From the cell containing the given text, extract its center point as [X, Y] coordinate. 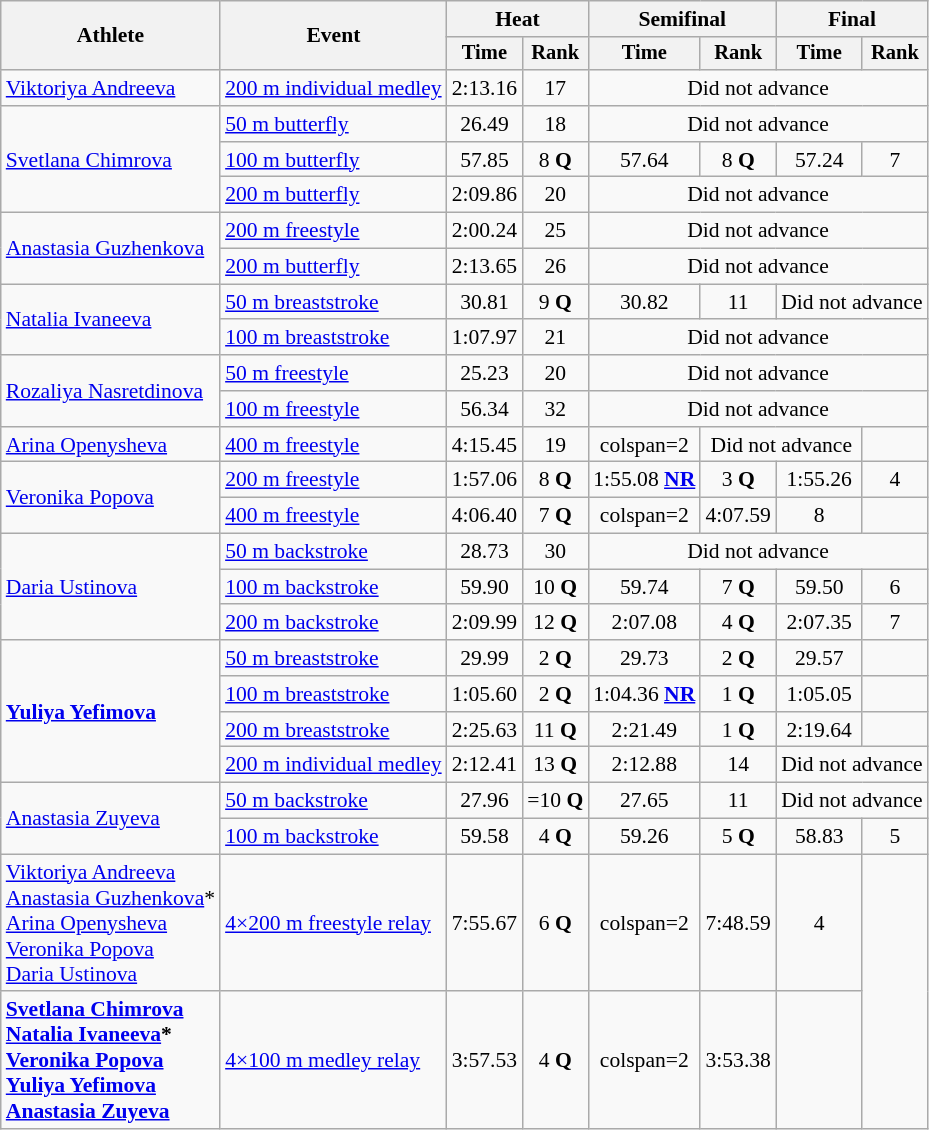
4×200 m freestyle relay [334, 923]
50 m freestyle [334, 373]
18 [555, 124]
4:06.40 [484, 516]
Event [334, 36]
2:00.24 [484, 231]
4×100 m medley relay [334, 1061]
29.57 [819, 658]
2:07.08 [644, 623]
25.23 [484, 373]
57.64 [644, 160]
59.74 [644, 587]
Viktoriya AndreevaAnastasia Guzhenkova*Arina OpenyshevaVeronika PopovaDaria Ustinova [110, 923]
Anastasia Zuyeva [110, 818]
59.90 [484, 587]
1:57.06 [484, 480]
5 [894, 837]
2:21.49 [644, 730]
100 m freestyle [334, 409]
30 [555, 552]
Arina Openysheva [110, 445]
Athlete [110, 36]
7:48.59 [738, 923]
8 [819, 516]
=10 Q [555, 801]
32 [555, 409]
2:12.88 [644, 765]
56.34 [484, 409]
2:09.99 [484, 623]
2:25.63 [484, 730]
Yuliya Yefimova [110, 711]
1:05.05 [819, 694]
29.99 [484, 658]
59.50 [819, 587]
14 [738, 765]
59.26 [644, 837]
Natalia Ivaneeva [110, 320]
59.58 [484, 837]
6 Q [555, 923]
Rozaliya Nasretdinova [110, 390]
25 [555, 231]
11 Q [555, 730]
2:19.64 [819, 730]
58.83 [819, 837]
Veronika Popova [110, 498]
3:57.53 [484, 1061]
200 m backstroke [334, 623]
30.82 [644, 302]
26 [555, 267]
30.81 [484, 302]
26.49 [484, 124]
29.73 [644, 658]
9 Q [555, 302]
19 [555, 445]
1:05.60 [484, 694]
1:55.08 NR [644, 480]
Daria Ustinova [110, 588]
Semifinal [682, 19]
Svetlana Chimrova [110, 160]
2:13.65 [484, 267]
Svetlana ChimrovaNatalia Ivaneeva*Veronika PopovaYuliya YefimovaAnastasia Zuyeva [110, 1061]
27.65 [644, 801]
Viktoriya Andreeva [110, 88]
10 Q [555, 587]
Heat [518, 19]
12 Q [555, 623]
1:55.26 [819, 480]
6 [894, 587]
50 m butterfly [334, 124]
4:07.59 [738, 516]
27.96 [484, 801]
2:13.16 [484, 88]
5 Q [738, 837]
2:09.86 [484, 195]
1:04.36 NR [644, 694]
57.24 [819, 160]
3 Q [738, 480]
200 m breaststroke [334, 730]
28.73 [484, 552]
4:15.45 [484, 445]
1:07.97 [484, 338]
21 [555, 338]
Final [852, 19]
3:53.38 [738, 1061]
17 [555, 88]
2:07.35 [819, 623]
7:55.67 [484, 923]
13 Q [555, 765]
57.85 [484, 160]
100 m butterfly [334, 160]
2:12.41 [484, 765]
Anastasia Guzhenkova [110, 248]
